Extract the (X, Y) coordinate from the center of the cell holding the provided text.  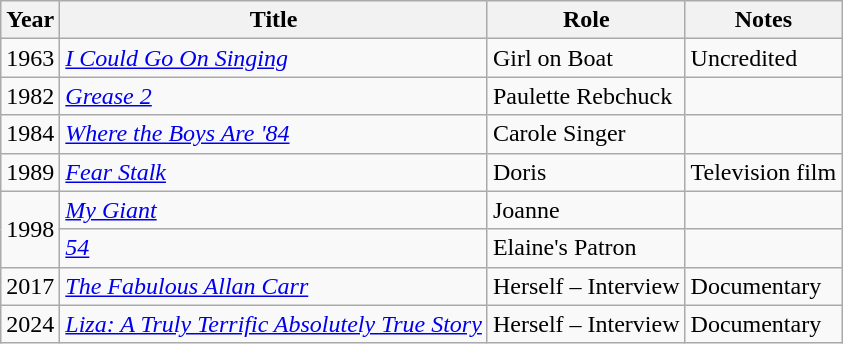
Title (274, 20)
1998 (30, 229)
Paulette Rebchuck (586, 96)
Liza: A Truly Terrific Absolutely True Story (274, 324)
Joanne (586, 210)
1989 (30, 172)
I Could Go On Singing (274, 58)
The Fabulous Allan Carr (274, 286)
Carole Singer (586, 134)
Elaine's Patron (586, 248)
Grease 2 (274, 96)
Television film (764, 172)
Notes (764, 20)
Role (586, 20)
54 (274, 248)
1982 (30, 96)
1984 (30, 134)
2017 (30, 286)
Year (30, 20)
Uncredited (764, 58)
1963 (30, 58)
My Giant (274, 210)
Doris (586, 172)
Fear Stalk (274, 172)
Girl on Boat (586, 58)
Where the Boys Are '84 (274, 134)
2024 (30, 324)
